Search for the cell housing the specified text and yield its [x, y] center coordinate. 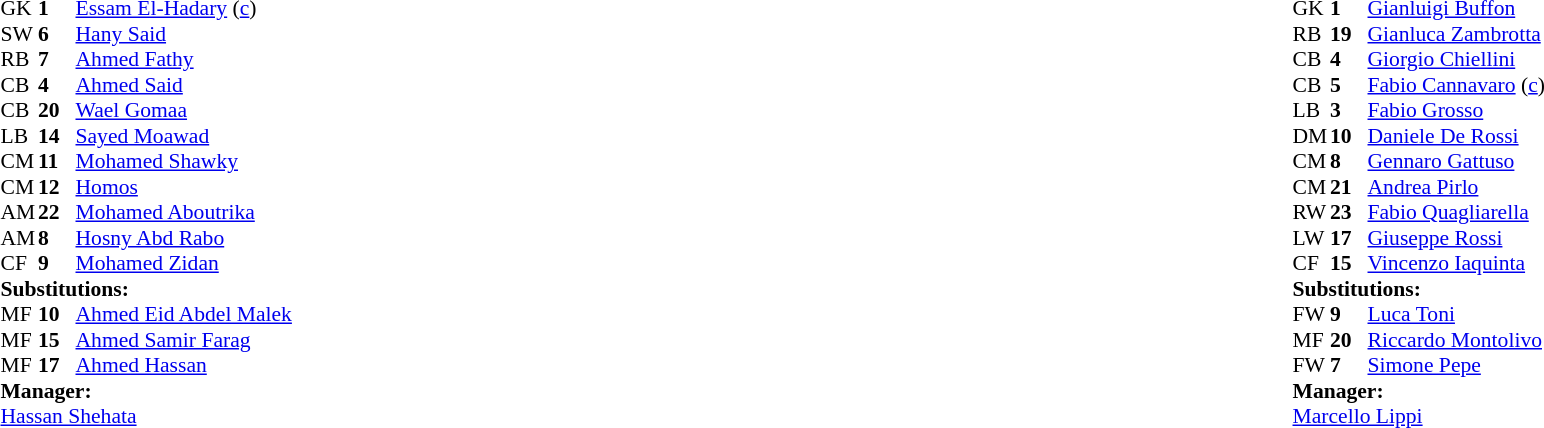
SW [19, 34]
Sayed Moawad [184, 136]
Ahmed Samir Farag [184, 340]
21 [1349, 187]
22 [57, 213]
5 [1349, 85]
Ahmed Said [184, 85]
3 [1349, 111]
RW [1312, 213]
Hosny Abd Rabo [184, 238]
11 [57, 161]
LW [1312, 238]
Ahmed Fathy [184, 59]
DM [1312, 136]
Manager: [146, 391]
12 [57, 187]
Mohamed Shawky [184, 161]
19 [1349, 34]
Mohamed Aboutrika [184, 213]
Mohamed Zidan [184, 263]
Ahmed Eid Abdel Malek [184, 315]
23 [1349, 213]
Hany Said [184, 34]
Wael Gomaa [184, 111]
Homos [184, 187]
6 [57, 34]
Substitutions: [146, 289]
Ahmed Hassan [184, 365]
14 [57, 136]
